Scan for the cell matching the given text and deliver its (X, Y) coordinate at center. 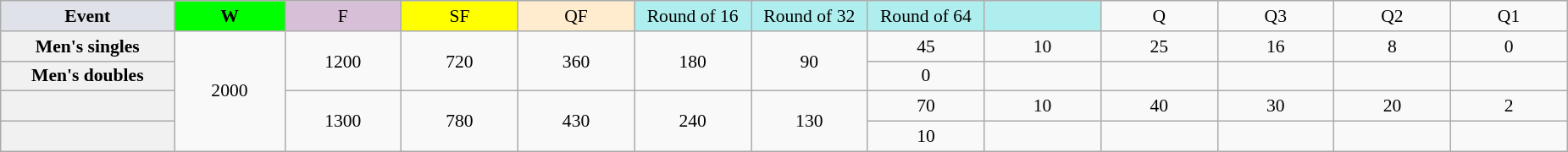
W (230, 16)
2 (1509, 106)
Event (88, 16)
1200 (343, 61)
30 (1276, 106)
Round of 16 (693, 16)
Men's singles (88, 46)
720 (460, 61)
16 (1276, 46)
180 (693, 61)
Round of 32 (809, 16)
8 (1393, 46)
QF (576, 16)
Q3 (1276, 16)
70 (926, 106)
1300 (343, 122)
F (343, 16)
40 (1159, 106)
130 (809, 122)
Q1 (1509, 16)
780 (460, 122)
Q2 (1393, 16)
Round of 64 (926, 16)
90 (809, 61)
20 (1393, 106)
Q (1159, 16)
2000 (230, 91)
SF (460, 16)
360 (576, 61)
Men's doubles (88, 76)
240 (693, 122)
430 (576, 122)
25 (1159, 46)
45 (926, 46)
